Scan for the cell matching the given text and deliver its (X, Y) coordinate at center. 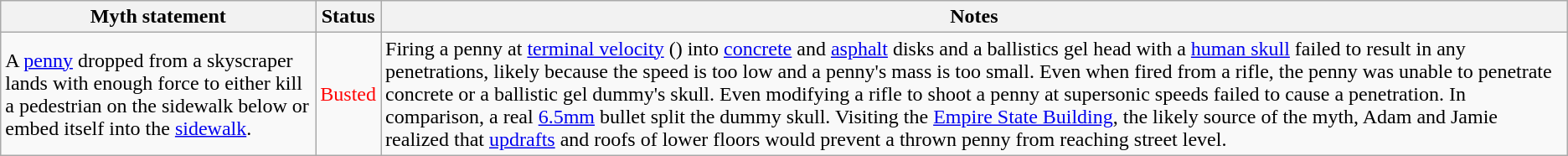
Status (348, 17)
Myth statement (158, 17)
A penny dropped from a skyscraper lands with enough force to either kill a pedestrian on the sidewalk below or embed itself into the sidewalk. (158, 94)
Notes (975, 17)
Busted (348, 94)
